Return (x, y) of the center of cell containing provided text 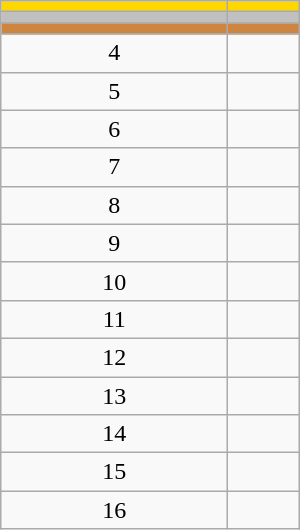
9 (114, 243)
13 (114, 395)
16 (114, 510)
10 (114, 281)
6 (114, 129)
12 (114, 357)
15 (114, 472)
8 (114, 205)
5 (114, 91)
7 (114, 167)
11 (114, 319)
14 (114, 434)
4 (114, 53)
